Provide the [X, Y] coordinate of the cell's center where the given text is located.  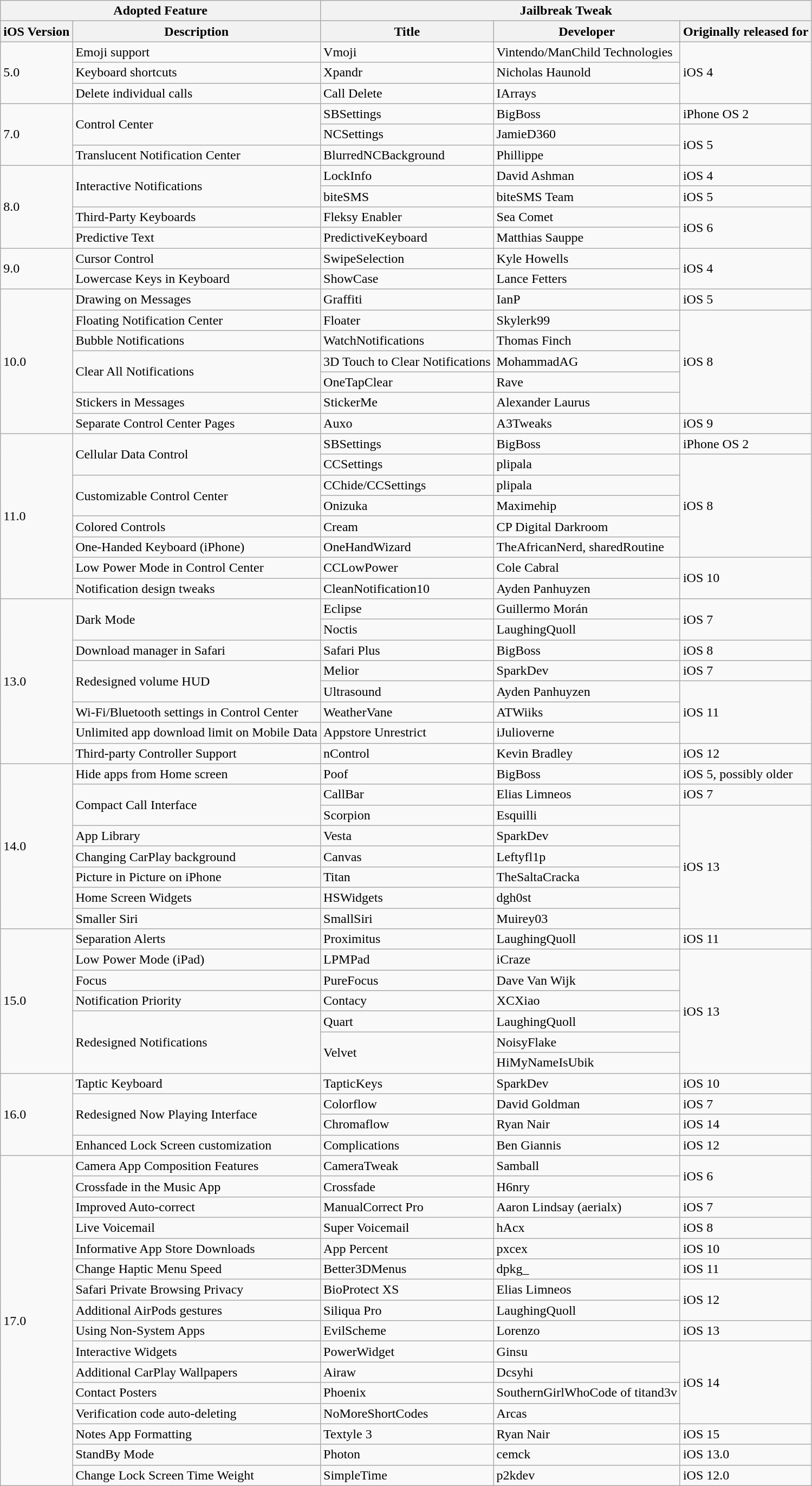
16.0 [37, 1114]
EvilScheme [407, 1331]
9.0 [37, 269]
Aaron Lindsay (aerialx) [587, 1207]
Muirey03 [587, 919]
nControl [407, 753]
SwipeSelection [407, 259]
Better3DMenus [407, 1269]
Safari Plus [407, 650]
Skylerk99 [587, 320]
CallBar [407, 794]
Redesigned volume HUD [197, 681]
Kevin Bradley [587, 753]
Dark Mode [197, 619]
ATWiiks [587, 712]
Airaw [407, 1372]
iOS 15 [745, 1434]
8.0 [37, 206]
Nicholas Haunold [587, 73]
Originally released for [745, 31]
Low Power Mode (iPad) [197, 960]
CameraTweak [407, 1166]
David Goldman [587, 1104]
Arcas [587, 1413]
11.0 [37, 516]
Kyle Howells [587, 259]
BioProtect XS [407, 1290]
Notification design tweaks [197, 588]
Ben Giannis [587, 1145]
Change Lock Screen Time Weight [197, 1475]
Graffiti [407, 300]
Floating Notification Center [197, 320]
Vintendo/ManChild Technologies [587, 52]
Stickers in Messages [197, 403]
p2kdev [587, 1475]
Jailbreak Tweak [566, 11]
Vmoji [407, 52]
13.0 [37, 681]
biteSMS [407, 196]
One-Handed Keyboard (iPhone) [197, 547]
dgh0st [587, 897]
Third-party Controller Support [197, 753]
pxcex [587, 1248]
Lowercase Keys in Keyboard [197, 279]
Additional CarPlay Wallpapers [197, 1372]
HSWidgets [407, 897]
iOS 5, possibly older [745, 774]
Third-Party Keyboards [197, 217]
Customizable Control Center [197, 495]
Control Center [197, 124]
Description [197, 31]
Additional AirPods gestures [197, 1310]
CCLowPower [407, 567]
StickerMe [407, 403]
Chromaflow [407, 1125]
Textyle 3 [407, 1434]
Velvet [407, 1052]
ManualCorrect Pro [407, 1207]
App Library [197, 836]
NCSettings [407, 134]
Live Voicemail [197, 1227]
Onizuka [407, 506]
Drawing on Messages [197, 300]
Call Delete [407, 93]
SouthernGirlWhoCode of titand3v [587, 1393]
3D Touch to Clear Notifications [407, 361]
dpkg_ [587, 1269]
Floater [407, 320]
CChide/CCSettings [407, 485]
Fleksy Enabler [407, 217]
Dcsyhi [587, 1372]
Verification code auto-deleting [197, 1413]
Contacy [407, 1001]
Separation Alerts [197, 939]
Appstore Unrestrict [407, 733]
SmallSiri [407, 919]
Canvas [407, 856]
PowerWidget [407, 1352]
Rave [587, 382]
15.0 [37, 1001]
Colored Controls [197, 526]
OneTapClear [407, 382]
HiMyNameIsUbik [587, 1063]
Separate Control Center Pages [197, 423]
Home Screen Widgets [197, 897]
H6nry [587, 1186]
Predictive Text [197, 237]
LPMPad [407, 960]
Developer [587, 31]
Unlimited app download limit on Mobile Data [197, 733]
Proximitus [407, 939]
Informative App Store Downloads [197, 1248]
Clear All Notifications [197, 372]
OneHandWizard [407, 547]
IArrays [587, 93]
Samball [587, 1166]
TapticKeys [407, 1083]
cemck [587, 1455]
Super Voicemail [407, 1227]
Cole Cabral [587, 567]
Enhanced Lock Screen customization [197, 1145]
IanP [587, 300]
Crossfade in the Music App [197, 1186]
Translucent Notification Center [197, 155]
iOS 12.0 [745, 1475]
Crossfade [407, 1186]
Low Power Mode in Control Center [197, 567]
LockInfo [407, 176]
MohammadAG [587, 361]
Download manager in Safari [197, 650]
ShowCase [407, 279]
Phoenix [407, 1393]
Leftyfl1p [587, 856]
Maximehip [587, 506]
iOS Version [37, 31]
Ultrasound [407, 692]
Ginsu [587, 1352]
Focus [197, 980]
Notification Priority [197, 1001]
Eclipse [407, 609]
Interactive Widgets [197, 1352]
Notes App Formatting [197, 1434]
iJulioverne [587, 733]
Xpandr [407, 73]
Sea Comet [587, 217]
Picture in Picture on iPhone [197, 877]
Lorenzo [587, 1331]
Photon [407, 1455]
Improved Auto-correct [197, 1207]
Thomas Finch [587, 341]
CleanNotification10 [407, 588]
14.0 [37, 846]
Guillermo Morán [587, 609]
5.0 [37, 73]
NoMoreShortCodes [407, 1413]
PureFocus [407, 980]
CP Digital Darkroom [587, 526]
XCXiao [587, 1001]
Change Haptic Menu Speed [197, 1269]
App Percent [407, 1248]
StandBy Mode [197, 1455]
Changing CarPlay background [197, 856]
Titan [407, 877]
TheSaltaCracka [587, 877]
TheAfricanNerd, sharedRoutine [587, 547]
Taptic Keyboard [197, 1083]
Lance Fetters [587, 279]
Hide apps from Home screen [197, 774]
Esquilli [587, 815]
Complications [407, 1145]
SimpleTime [407, 1475]
Adopted Feature [160, 11]
A3Tweaks [587, 423]
17.0 [37, 1320]
Redesigned Notifications [197, 1042]
Cellular Data Control [197, 454]
Alexander Laurus [587, 403]
David Ashman [587, 176]
hAcx [587, 1227]
Auxo [407, 423]
BlurredNCBackground [407, 155]
Smaller Siri [197, 919]
Cursor Control [197, 259]
Scorpion [407, 815]
Contact Posters [197, 1393]
Noctis [407, 630]
iOS 13.0 [745, 1455]
Poof [407, 774]
7.0 [37, 134]
Keyboard shortcuts [197, 73]
WatchNotifications [407, 341]
Phillippe [587, 155]
CCSettings [407, 464]
NoisyFlake [587, 1042]
JamieD360 [587, 134]
Emoji support [197, 52]
Title [407, 31]
Siliqua Pro [407, 1310]
Cream [407, 526]
Interactive Notifications [197, 186]
Matthias Sauppe [587, 237]
Using Non-System Apps [197, 1331]
Redesigned Now Playing Interface [197, 1114]
Vesta [407, 836]
Camera App Composition Features [197, 1166]
Bubble Notifications [197, 341]
Compact Call Interface [197, 805]
10.0 [37, 361]
Safari Private Browsing Privacy [197, 1290]
PredictiveKeyboard [407, 237]
Delete individual calls [197, 93]
Melior [407, 671]
iCraze [587, 960]
Colorflow [407, 1104]
Wi-Fi/Bluetooth settings in Control Center [197, 712]
Dave Van Wijk [587, 980]
iOS 9 [745, 423]
WeatherVane [407, 712]
Quart [407, 1022]
biteSMS Team [587, 196]
